Output the (X, Y) coordinate of the center of the cell containing the given text.  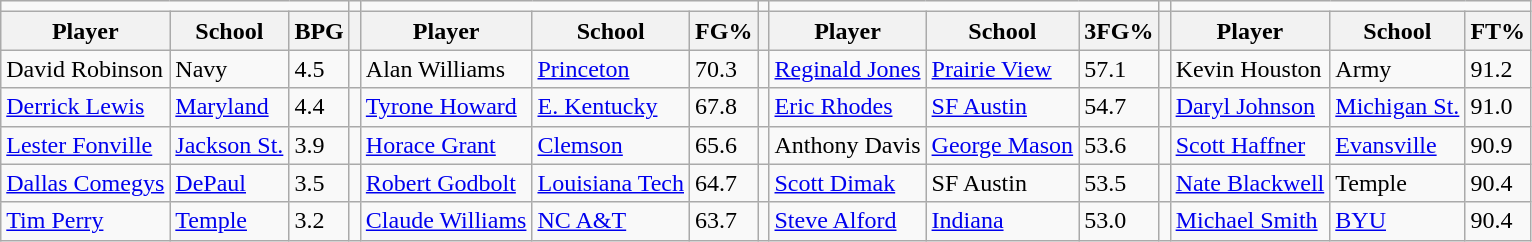
Anthony Davis (848, 145)
Navy (230, 69)
Claude Williams (446, 221)
Scott Haffner (1250, 145)
70.3 (724, 69)
54.7 (1119, 107)
53.0 (1119, 221)
NC A&T (611, 221)
Kevin Houston (1250, 69)
Robert Godbolt (446, 183)
Army (1398, 69)
53.6 (1119, 145)
65.6 (724, 145)
Prairie View (1002, 69)
Louisiana Tech (611, 183)
BPG (319, 31)
57.1 (1119, 69)
Michael Smith (1250, 221)
3FG% (1119, 31)
3.2 (319, 221)
Jackson St. (230, 145)
Princeton (611, 69)
Alan Williams (446, 69)
4.5 (319, 69)
Horace Grant (446, 145)
Nate Blackwell (1250, 183)
Tim Perry (86, 221)
91.0 (1498, 107)
FT% (1498, 31)
Clemson (611, 145)
4.4 (319, 107)
90.9 (1498, 145)
DePaul (230, 183)
Scott Dimak (848, 183)
64.7 (724, 183)
FG% (724, 31)
BYU (1398, 221)
3.9 (319, 145)
David Robinson (86, 69)
Steve Alford (848, 221)
Daryl Johnson (1250, 107)
Maryland (230, 107)
Lester Fonville (86, 145)
Michigan St. (1398, 107)
Indiana (1002, 221)
Eric Rhodes (848, 107)
3.5 (319, 183)
Evansville (1398, 145)
George Mason (1002, 145)
67.8 (724, 107)
63.7 (724, 221)
53.5 (1119, 183)
Tyrone Howard (446, 107)
Derrick Lewis (86, 107)
91.2 (1498, 69)
Reginald Jones (848, 69)
Dallas Comegys (86, 183)
E. Kentucky (611, 107)
